Output the [X, Y] coordinate of the center of the cell containing the given text.  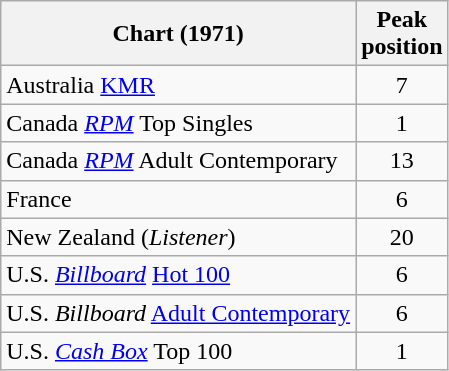
New Zealand (Listener) [178, 237]
Chart (1971) [178, 34]
7 [402, 85]
13 [402, 161]
U.S. Billboard Hot 100 [178, 275]
U.S. Cash Box Top 100 [178, 351]
20 [402, 237]
U.S. Billboard Adult Contemporary [178, 313]
Peakposition [402, 34]
Canada RPM Adult Contemporary [178, 161]
France [178, 199]
Australia KMR [178, 85]
Canada RPM Top Singles [178, 123]
